Provide the (x, y) coordinate of the cell's center where the given text is located.  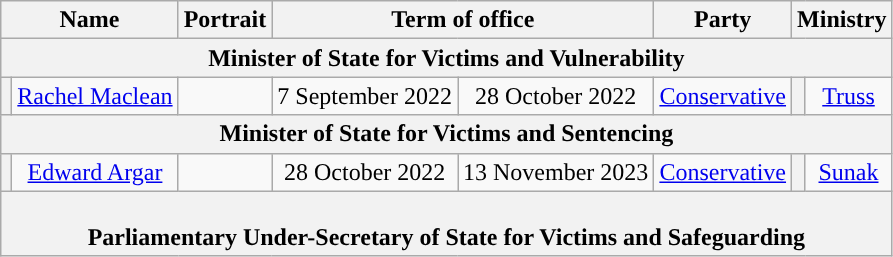
Minister of State for Victims and Vulnerability (446, 58)
13 November 2023 (556, 172)
Truss (848, 96)
Rachel Maclean (95, 96)
Sunak (848, 172)
Edward Argar (95, 172)
Minister of State for Victims and Sentencing (446, 134)
Term of office (463, 20)
Name (90, 20)
Party (723, 20)
Portrait (225, 20)
Ministry (842, 20)
Parliamentary Under-Secretary of State for Victims and Safeguarding (446, 224)
7 September 2022 (365, 96)
